Search for the cell housing the specified text and yield its (x, y) center coordinate. 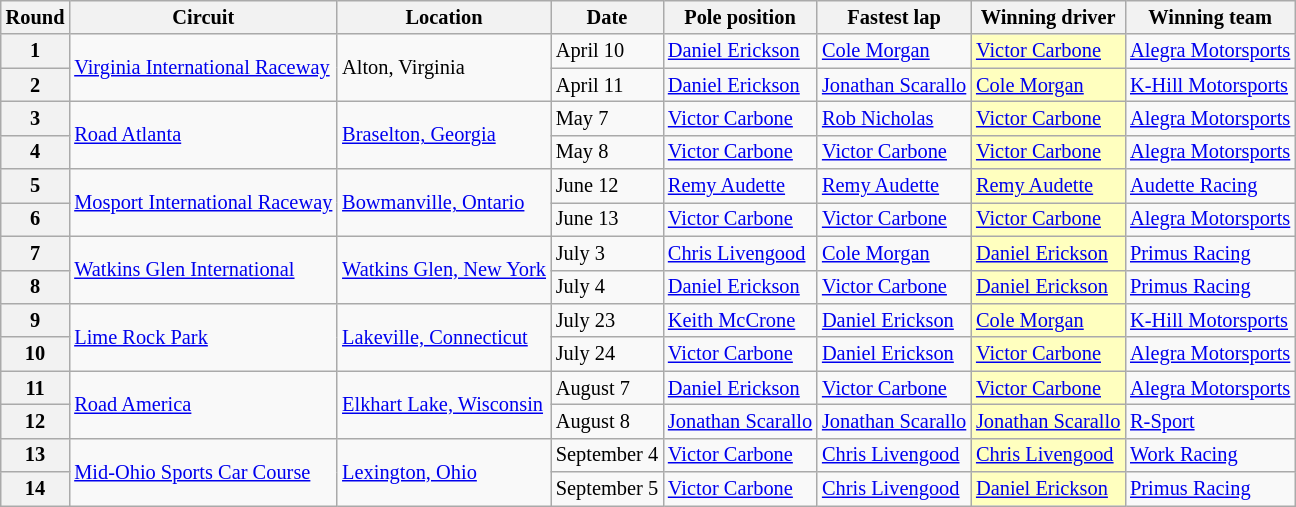
7 (36, 253)
April 10 (607, 51)
Lime Rock Park (203, 336)
R-Sport (1210, 421)
14 (36, 489)
Pole position (740, 17)
Watkins Glen, New York (444, 270)
Mosport International Raceway (203, 202)
Elkhart Lake, Wisconsin (444, 404)
August 8 (607, 421)
4 (36, 152)
Mid-Ohio Sports Car Course (203, 472)
July 3 (607, 253)
Braselton, Georgia (444, 134)
11 (36, 388)
Lexington, Ohio (444, 472)
Winning team (1210, 17)
Circuit (203, 17)
Fastest lap (894, 17)
September 4 (607, 455)
9 (36, 320)
Watkins Glen International (203, 270)
Alton, Virginia (444, 68)
June 13 (607, 219)
Audette Racing (1210, 186)
13 (36, 455)
1 (36, 51)
Date (607, 17)
2 (36, 85)
May 7 (607, 118)
May 8 (607, 152)
Winning driver (1048, 17)
Road America (203, 404)
Round (36, 17)
6 (36, 219)
Bowmanville, Ontario (444, 202)
July 24 (607, 354)
July 4 (607, 287)
Rob Nicholas (894, 118)
3 (36, 118)
Lakeville, Connecticut (444, 336)
10 (36, 354)
July 23 (607, 320)
Virginia International Raceway (203, 68)
August 7 (607, 388)
5 (36, 186)
Location (444, 17)
June 12 (607, 186)
Work Racing (1210, 455)
April 11 (607, 85)
September 5 (607, 489)
12 (36, 421)
8 (36, 287)
Keith McCrone (740, 320)
Road Atlanta (203, 134)
